Locate the cell with the specified text and output its [x, y] center coordinate. 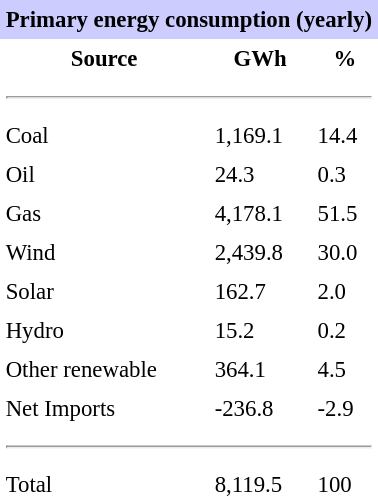
-2.9 [345, 408]
364.1 [260, 370]
51.5 [345, 214]
2,439.8 [260, 252]
1,169.1 [260, 136]
2.0 [345, 292]
Coal [104, 136]
-236.8 [260, 408]
Hydro [104, 330]
0.2 [345, 330]
Net Imports [104, 408]
Solar [104, 292]
% [345, 58]
30.0 [345, 252]
GWh [260, 58]
Wind [104, 252]
Primary energy consumption (yearly) [189, 20]
24.3 [260, 174]
15.2 [260, 330]
Oil [104, 174]
4,178.1 [260, 214]
14.4 [345, 136]
Gas [104, 214]
Source [104, 58]
Other renewable [104, 370]
162.7 [260, 292]
4.5 [345, 370]
0.3 [345, 174]
